Determine the (X, Y) coordinate at the center of the cell enclosing the given text.  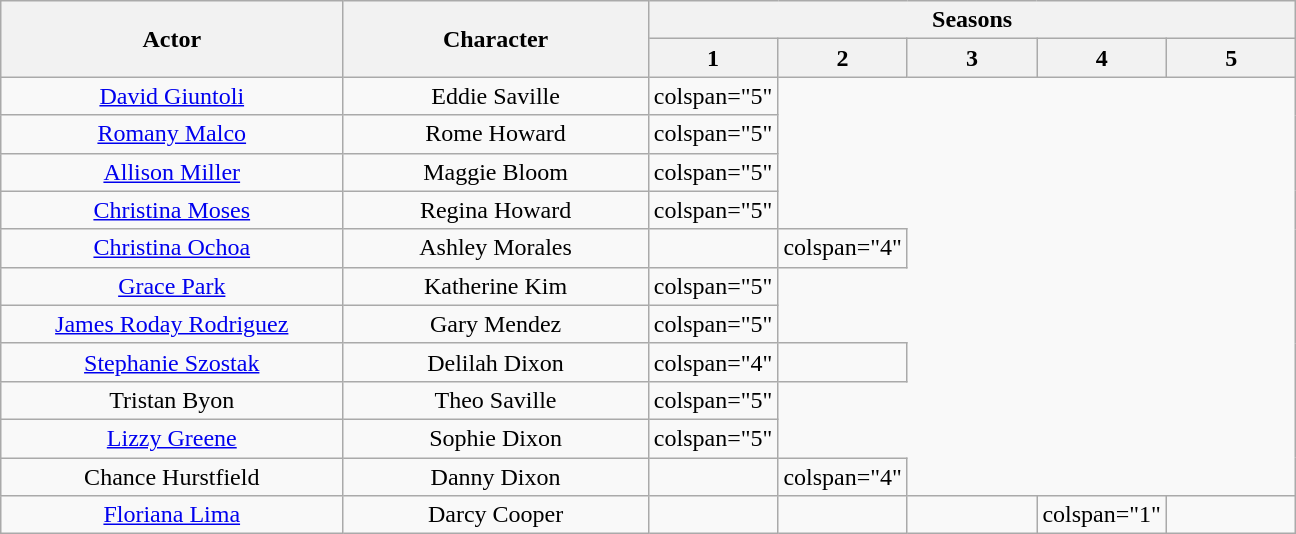
Christina Ochoa (172, 248)
Romany Malco (172, 134)
Darcy Cooper (496, 515)
Gary Mendez (496, 324)
Actor (172, 39)
Eddie Saville (496, 96)
Allison Miller (172, 172)
Seasons (972, 20)
Danny Dixon (496, 477)
Character (496, 39)
Rome Howard (496, 134)
Grace Park (172, 286)
Sophie Dixon (496, 438)
colspan="1" (1102, 515)
1 (713, 58)
David Giuntoli (172, 96)
Ashley Morales (496, 248)
Delilah Dixon (496, 362)
Chance Hurstfield (172, 477)
Christina Moses (172, 210)
4 (1102, 58)
Tristan Byon (172, 400)
Maggie Bloom (496, 172)
Regina Howard (496, 210)
James Roday Rodriguez (172, 324)
Theo Saville (496, 400)
Floriana Lima (172, 515)
2 (843, 58)
5 (1231, 58)
Katherine Kim (496, 286)
Lizzy Greene (172, 438)
Stephanie Szostak (172, 362)
3 (972, 58)
